Find where the given text appears and provide that cell's center as [x, y] coordinate. 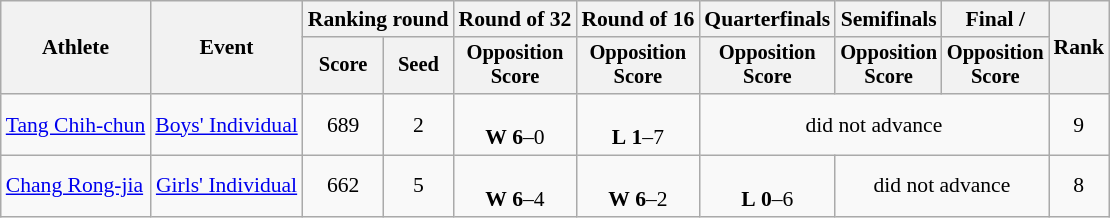
W 6–2 [638, 186]
2 [418, 124]
8 [1078, 186]
Semifinals [888, 19]
Score [344, 66]
Round of 16 [638, 19]
Round of 32 [516, 19]
L 0–6 [767, 186]
Seed [418, 66]
Girls' Individual [226, 186]
Athlete [76, 48]
W 6–0 [516, 124]
Event [226, 48]
Final / [996, 19]
Quarterfinals [767, 19]
Tang Chih-chun [76, 124]
Ranking round [378, 19]
Rank [1078, 48]
5 [418, 186]
W 6–4 [516, 186]
L 1–7 [638, 124]
662 [344, 186]
689 [344, 124]
Chang Rong-jia [76, 186]
9 [1078, 124]
Boys' Individual [226, 124]
